Extract the [x, y] coordinate from the center of the cell holding the provided text.  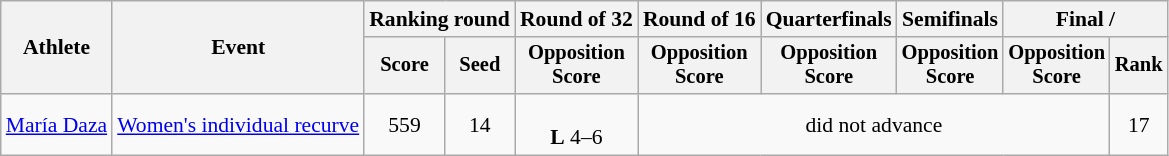
Women's individual recurve [238, 124]
did not advance [874, 124]
559 [404, 124]
Score [404, 66]
Quarterfinals [829, 19]
Athlete [56, 48]
Final / [1085, 19]
14 [480, 124]
Semifinals [950, 19]
María Daza [56, 124]
Event [238, 48]
Seed [480, 66]
L 4–6 [576, 124]
Ranking round [440, 19]
Round of 32 [576, 19]
Round of 16 [700, 19]
17 [1139, 124]
Rank [1139, 66]
